Pinpoint the cell where the given text exists, returning its (x, y) midpoint coordinate. 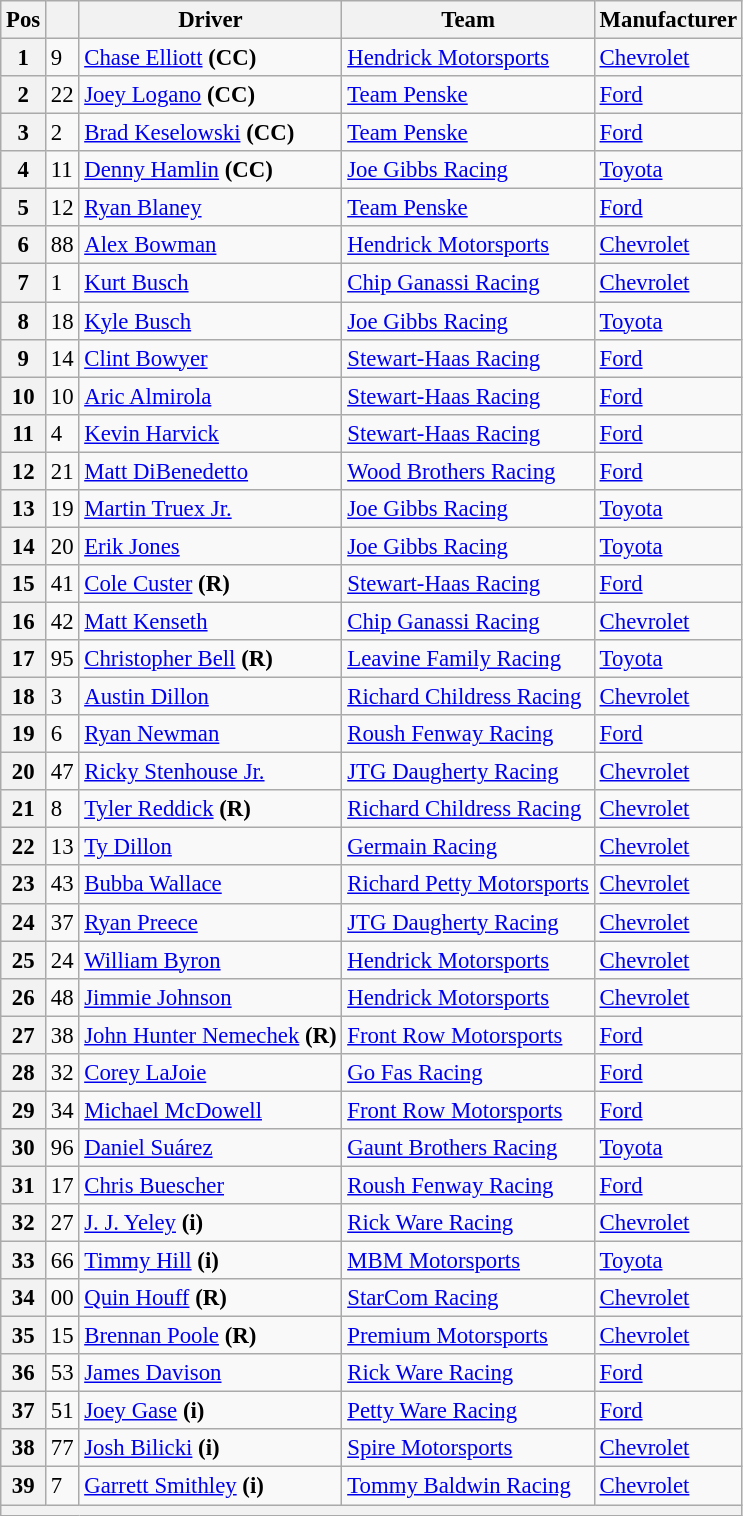
28 (24, 1073)
5 (24, 208)
Alex Bowman (210, 245)
48 (62, 997)
Aric Almirola (210, 396)
Ryan Newman (210, 734)
Clint Bowyer (210, 358)
MBM Motorsports (468, 1261)
Corey LaJoie (210, 1073)
Matt DiBenedetto (210, 471)
Richard Petty Motorsports (468, 885)
Chase Elliott (CC) (210, 58)
Daniel Suárez (210, 1148)
Kevin Harvick (210, 433)
Spire Motorsports (468, 1449)
Kurt Busch (210, 283)
41 (62, 584)
Joey Logano (CC) (210, 95)
Wood Brothers Racing (468, 471)
John Hunter Nemechek (R) (210, 1035)
Jimmie Johnson (210, 997)
Garrett Smithley (i) (210, 1486)
77 (62, 1449)
Ricky Stenhouse Jr. (210, 772)
James Davison (210, 1373)
53 (62, 1373)
Premium Motorsports (468, 1336)
16 (24, 621)
J. J. Yeley (i) (210, 1223)
Timmy Hill (i) (210, 1261)
Ryan Blaney (210, 208)
Manufacturer (668, 20)
Germain Racing (468, 847)
00 (62, 1298)
Erik Jones (210, 546)
Gaunt Brothers Racing (468, 1148)
Bubba Wallace (210, 885)
36 (24, 1373)
Tyler Reddick (R) (210, 809)
Denny Hamlin (CC) (210, 170)
95 (62, 659)
23 (24, 885)
42 (62, 621)
Michael McDowell (210, 1110)
35 (24, 1336)
Go Fas Racing (468, 1073)
Leavine Family Racing (468, 659)
66 (62, 1261)
Chris Buescher (210, 1185)
Pos (24, 20)
Kyle Busch (210, 321)
Cole Custer (R) (210, 584)
Driver (210, 20)
43 (62, 885)
Brad Keselowski (CC) (210, 133)
Brennan Poole (R) (210, 1336)
Ty Dillon (210, 847)
39 (24, 1486)
Team (468, 20)
Petty Ware Racing (468, 1411)
Quin Houff (R) (210, 1298)
Matt Kenseth (210, 621)
Ryan Preece (210, 922)
33 (24, 1261)
51 (62, 1411)
31 (24, 1185)
William Byron (210, 960)
47 (62, 772)
Joey Gase (i) (210, 1411)
Martin Truex Jr. (210, 509)
30 (24, 1148)
96 (62, 1148)
25 (24, 960)
26 (24, 997)
Josh Bilicki (i) (210, 1449)
29 (24, 1110)
Tommy Baldwin Racing (468, 1486)
88 (62, 245)
Christopher Bell (R) (210, 659)
Austin Dillon (210, 697)
StarCom Racing (468, 1298)
